Pinpoint the cell where the given text exists, returning its [x, y] midpoint coordinate. 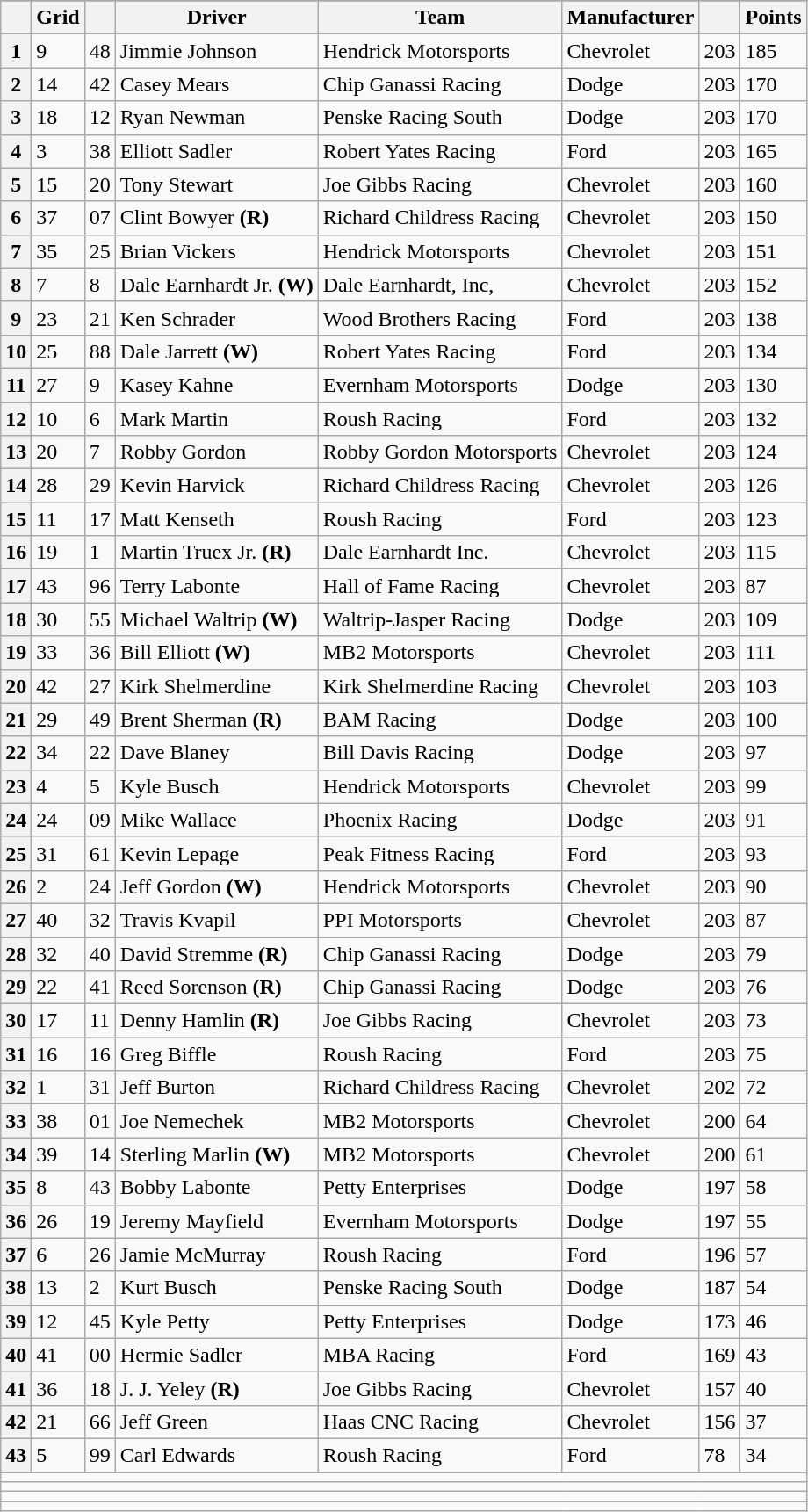
Waltrip-Jasper Racing [440, 619]
Brent Sherman (R) [216, 720]
76 [773, 988]
103 [773, 686]
196 [720, 1255]
Bobby Labonte [216, 1188]
111 [773, 653]
Michael Waltrip (W) [216, 619]
Kyle Busch [216, 786]
Kirk Shelmerdine Racing [440, 686]
Peak Fitness Racing [440, 853]
202 [720, 1088]
Kasey Kahne [216, 385]
Jeff Burton [216, 1088]
Jeff Green [216, 1422]
58 [773, 1188]
Sterling Marlin (W) [216, 1154]
173 [720, 1321]
88 [100, 351]
Team [440, 18]
Jeff Gordon (W) [216, 886]
Dale Earnhardt Jr. (W) [216, 285]
Mike Wallace [216, 820]
09 [100, 820]
Reed Sorenson (R) [216, 988]
66 [100, 1422]
123 [773, 519]
Terry Labonte [216, 586]
MBA Racing [440, 1355]
124 [773, 452]
78 [720, 1455]
72 [773, 1088]
96 [100, 586]
Bill Elliott (W) [216, 653]
151 [773, 251]
54 [773, 1288]
91 [773, 820]
01 [100, 1121]
Ryan Newman [216, 118]
Robby Gordon Motorsports [440, 452]
165 [773, 151]
Joe Nemechek [216, 1121]
Matt Kenseth [216, 519]
169 [720, 1355]
48 [100, 51]
Driver [216, 18]
115 [773, 553]
Hermie Sadler [216, 1355]
Kurt Busch [216, 1288]
160 [773, 184]
Jamie McMurray [216, 1255]
157 [720, 1388]
79 [773, 953]
Robby Gordon [216, 452]
Haas CNC Racing [440, 1422]
73 [773, 1021]
Hall of Fame Racing [440, 586]
Jimmie Johnson [216, 51]
07 [100, 218]
Ken Schrader [216, 318]
45 [100, 1321]
109 [773, 619]
150 [773, 218]
Mark Martin [216, 419]
00 [100, 1355]
46 [773, 1321]
Greg Biffle [216, 1054]
130 [773, 385]
Dale Earnhardt, Inc, [440, 285]
Bill Davis Racing [440, 753]
185 [773, 51]
Kevin Lepage [216, 853]
Jeremy Mayfield [216, 1221]
90 [773, 886]
97 [773, 753]
Clint Bowyer (R) [216, 218]
49 [100, 720]
Casey Mears [216, 84]
156 [720, 1422]
Dale Jarrett (W) [216, 351]
Travis Kvapil [216, 920]
Tony Stewart [216, 184]
Points [773, 18]
126 [773, 486]
132 [773, 419]
Manufacturer [631, 18]
Dave Blaney [216, 753]
Carl Edwards [216, 1455]
Phoenix Racing [440, 820]
134 [773, 351]
57 [773, 1255]
75 [773, 1054]
Wood Brothers Racing [440, 318]
187 [720, 1288]
64 [773, 1121]
Grid [58, 18]
Dale Earnhardt Inc. [440, 553]
100 [773, 720]
Kevin Harvick [216, 486]
Kyle Petty [216, 1321]
Elliott Sadler [216, 151]
93 [773, 853]
Denny Hamlin (R) [216, 1021]
David Stremme (R) [216, 953]
PPI Motorsports [440, 920]
Martin Truex Jr. (R) [216, 553]
Brian Vickers [216, 251]
J. J. Yeley (R) [216, 1388]
Kirk Shelmerdine [216, 686]
152 [773, 285]
BAM Racing [440, 720]
138 [773, 318]
